Extract the [X, Y] coordinate from the center of the cell holding the provided text.  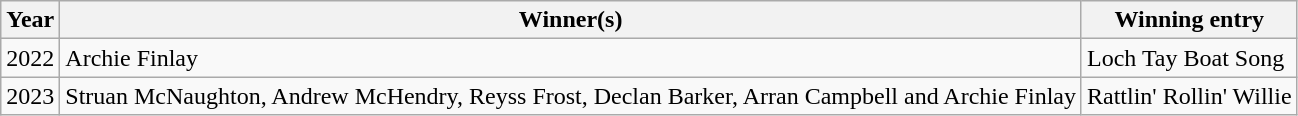
2022 [30, 58]
Winning entry [1189, 20]
Year [30, 20]
Rattlin' Rollin' Willie [1189, 96]
2023 [30, 96]
Loch Tay Boat Song [1189, 58]
Archie Finlay [571, 58]
Struan McNaughton, Andrew McHendry, Reyss Frost, Declan Barker, Arran Campbell and Archie Finlay [571, 96]
Winner(s) [571, 20]
